Capture the cell that displays the provided text and extract its [x, y] central coordinate. 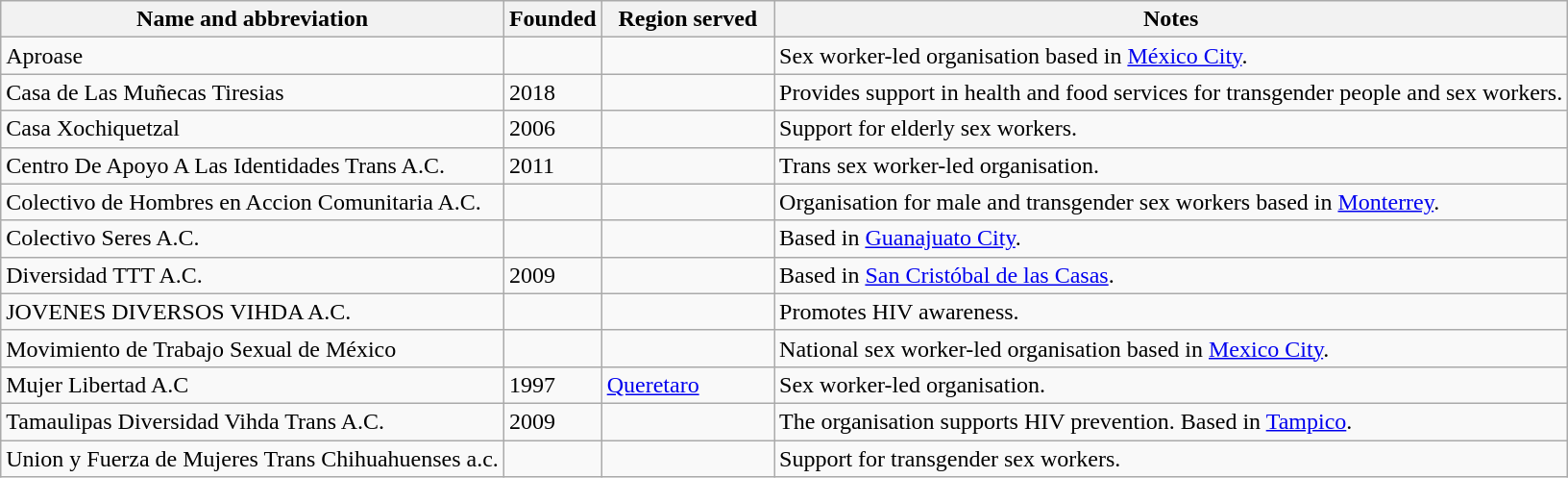
Movimiento de Trabajo Sexual de México [253, 348]
Casa Xochiquetzal [253, 129]
2018 [552, 92]
Based in San Cristóbal de las Casas. [1171, 275]
Based in Guanajuato City. [1171, 239]
The organisation supports HIV prevention. Based in Tampico. [1171, 421]
Aproase [253, 56]
Casa de Las Muñecas Tiresias [253, 92]
Provides support in health and food services for transgender people and sex workers. [1171, 92]
JOVENES DIVERSOS VIHDA A.C. [253, 312]
Colectivo Seres A.C. [253, 239]
National sex worker-led organisation based in Mexico City. [1171, 348]
Promotes HIV awareness. [1171, 312]
Union y Fuerza de Mujeres Trans Chihuahuenses a.c. [253, 459]
Name and abbreviation [253, 19]
Sex worker-led organisation. [1171, 385]
Notes [1171, 19]
Support for transgender sex workers. [1171, 459]
Colectivo de Hombres en Accion Comunitaria A.C. [253, 202]
Organisation for male and transgender sex workers based in Monterrey. [1171, 202]
Founded [552, 19]
Mujer Libertad A.C [253, 385]
Region served [688, 19]
2011 [552, 165]
Queretaro [688, 385]
Support for elderly sex workers. [1171, 129]
1997 [552, 385]
Centro De Apoyo A Las Identidades Trans A.C. [253, 165]
Diversidad TTT A.C. [253, 275]
2006 [552, 129]
Tamaulipas Diversidad Vihda Trans A.C. [253, 421]
Sex worker-led organisation based in México City. [1171, 56]
Trans sex worker-led organisation. [1171, 165]
